Capture the cell that displays the provided text and extract its (X, Y) central coordinate. 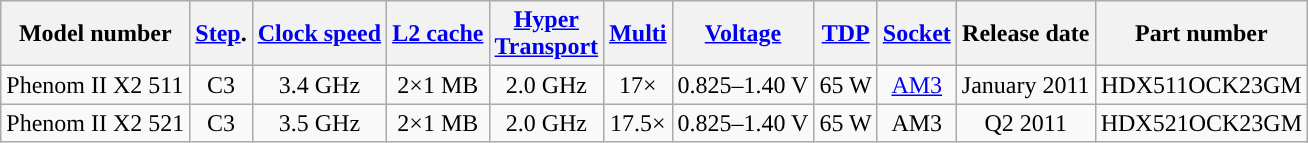
TDP (846, 34)
HDX511OCK23GM (1201, 85)
Phenom II X2 511 (96, 85)
L2 cache (438, 34)
Phenom II X2 521 (96, 123)
Socket (916, 34)
Clock speed (319, 34)
HyperTransport (546, 34)
17× (638, 85)
Model number (96, 34)
17.5× (638, 123)
Q2 2011 (1026, 123)
Step. (221, 34)
January 2011 (1026, 85)
Multi (638, 34)
Part number (1201, 34)
3.5 GHz (319, 123)
Release date (1026, 34)
3.4 GHz (319, 85)
Voltage (743, 34)
HDX521OCK23GM (1201, 123)
